Find where the given text appears and provide that cell's center as (X, Y) coordinate. 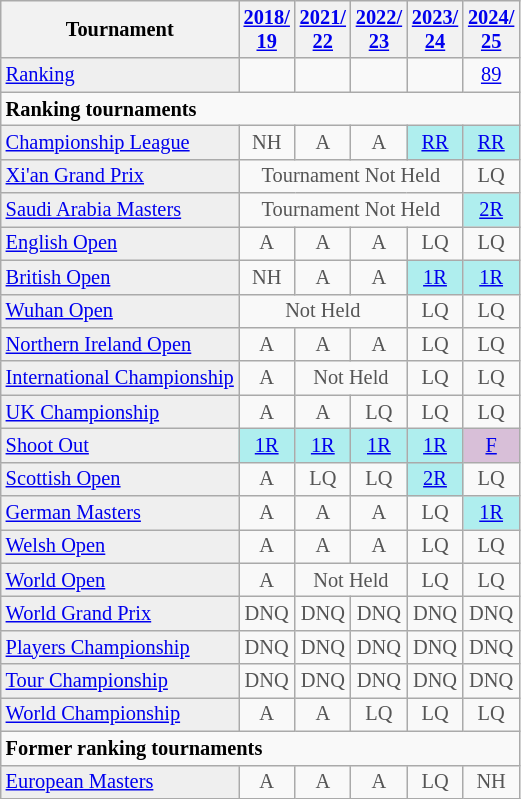
Tour Championship (120, 681)
2023/24 (435, 29)
International Championship (120, 378)
Scottish Open (120, 479)
Wuhan Open (120, 311)
89 (491, 75)
Ranking (120, 75)
Shoot Out (120, 445)
British Open (120, 277)
Ranking tournaments (260, 109)
European Masters (120, 782)
Welsh Open (120, 546)
2022/23 (379, 29)
Northern Ireland Open (120, 344)
F (491, 445)
World Championship (120, 714)
English Open (120, 243)
2018/19 (267, 29)
2021/22 (323, 29)
German Masters (120, 513)
Players Championship (120, 647)
Championship League (120, 142)
Former ranking tournaments (260, 748)
World Grand Prix (120, 613)
2024/25 (491, 29)
World Open (120, 580)
Xi'an Grand Prix (120, 176)
UK Championship (120, 412)
Saudi Arabia Masters (120, 210)
Tournament (120, 29)
